Search for the cell housing the specified text and yield its [X, Y] center coordinate. 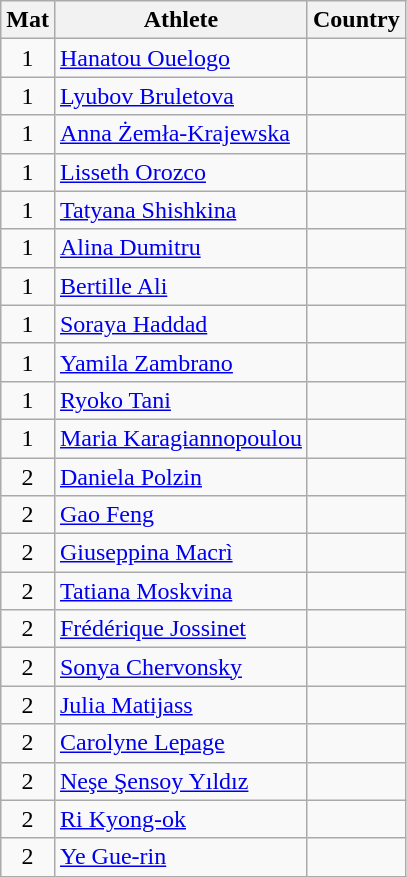
Tatiana Moskvina [180, 591]
Gao Feng [180, 515]
Carolyne Lepage [180, 743]
Mat [28, 20]
Yamila Zambrano [180, 362]
Sonya Chervonsky [180, 667]
Bertille Ali [180, 286]
Ryoko Tani [180, 400]
Ye Gue-rin [180, 857]
Daniela Polzin [180, 477]
Frédérique Jossinet [180, 629]
Country [356, 20]
Lisseth Orozco [180, 172]
Tatyana Shishkina [180, 210]
Athlete [180, 20]
Ri Kyong-ok [180, 819]
Hanatou Ouelogo [180, 58]
Giuseppina Macrì [180, 553]
Lyubov Bruletova [180, 96]
Soraya Haddad [180, 324]
Neşe Şensoy Yıldız [180, 781]
Julia Matijass [180, 705]
Anna Żemła-Krajewska [180, 134]
Alina Dumitru [180, 248]
Maria Karagiannopoulou [180, 438]
